Determine the [x, y] coordinate at the center of the cell enclosing the given text.  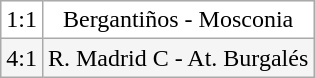
4:1 [22, 58]
R. Madrid C - At. Burgalés [178, 58]
Bergantiños - Mosconia [178, 20]
1:1 [22, 20]
